Identify which cell holds the provided text, then report its [X, Y] central coordinate. 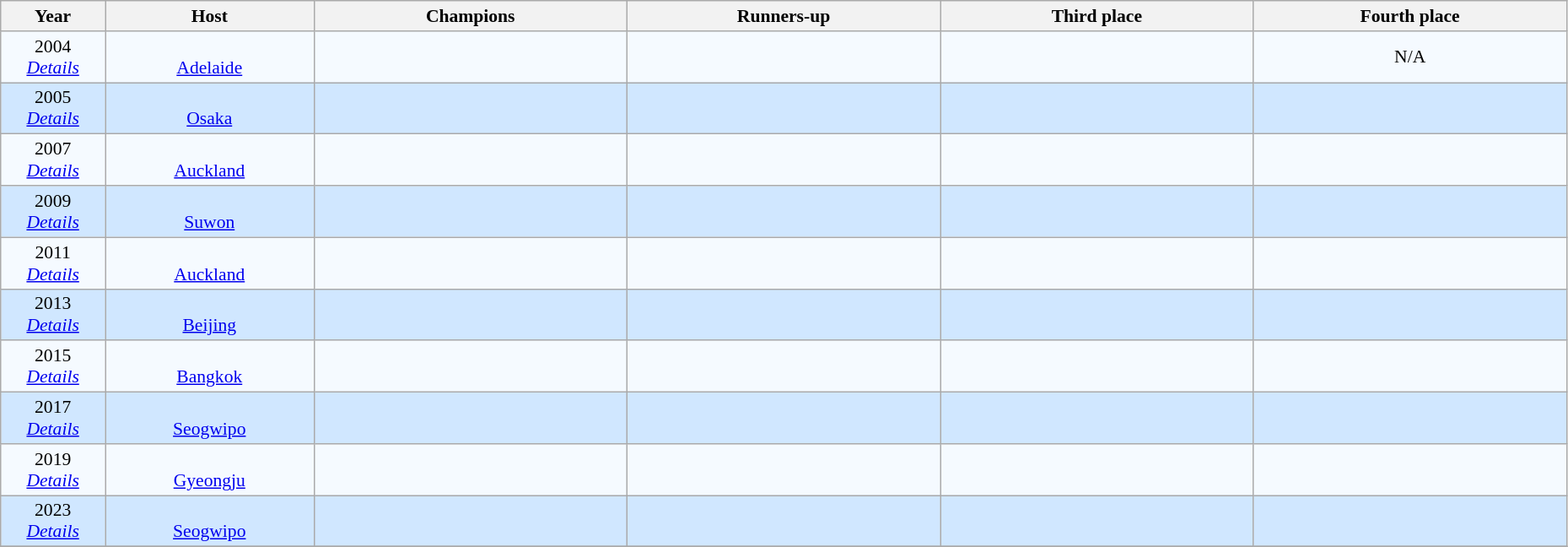
Gyeongju [209, 469]
2009Details [53, 211]
Third place [1097, 16]
2005Details [53, 108]
2004Details [53, 57]
Fourth place [1410, 16]
2023Details [53, 522]
2015Details [53, 366]
Runners-up [783, 16]
Bangkok [209, 366]
2019Details [53, 469]
Osaka [209, 108]
2017Details [53, 419]
Suwon [209, 211]
N/A [1410, 57]
2011Details [53, 263]
Adelaide [209, 57]
Beijing [209, 314]
Year [53, 16]
2007Details [53, 160]
2013Details [53, 314]
Host [209, 16]
Champions [471, 16]
